Locate the cell with the specified text and output its (x, y) center coordinate. 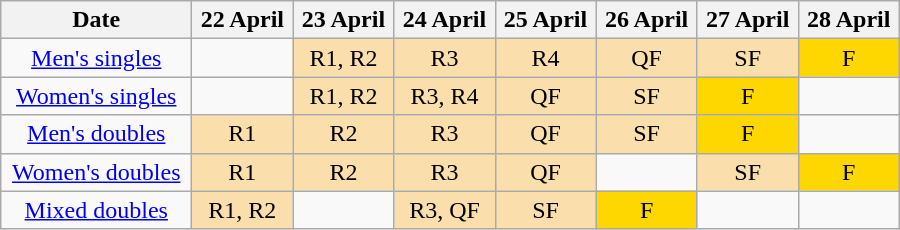
Women's doubles (96, 172)
R4 (546, 58)
22 April (242, 20)
Women's singles (96, 96)
28 April (848, 20)
24 April (444, 20)
26 April (646, 20)
R3, QF (444, 210)
R3, R4 (444, 96)
Date (96, 20)
Men's doubles (96, 134)
27 April (748, 20)
Mixed doubles (96, 210)
Men's singles (96, 58)
25 April (546, 20)
23 April (344, 20)
